Return the (x, y) coordinate for the center point of the cell that contains the specified text.  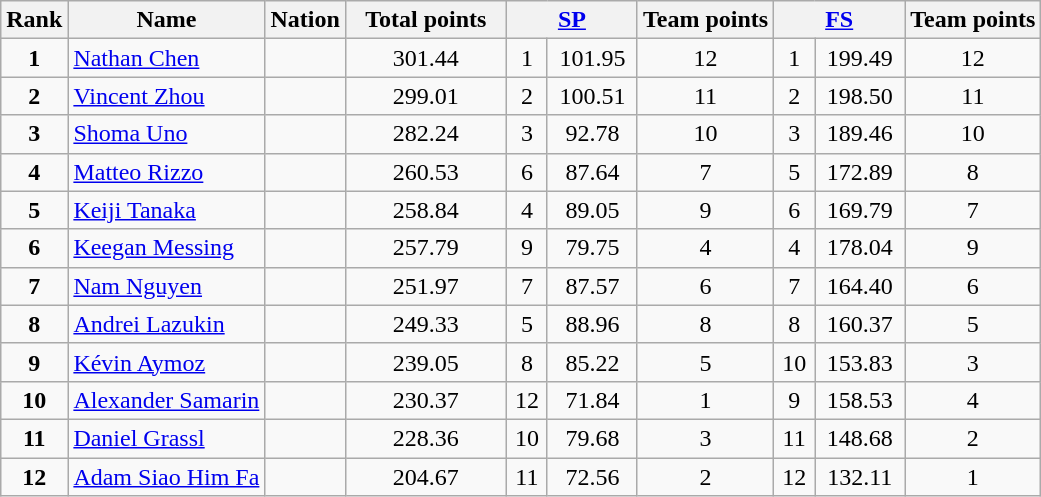
100.51 (592, 96)
228.36 (426, 438)
249.33 (426, 324)
199.49 (860, 58)
Andrei Lazukin (166, 324)
87.57 (592, 286)
Matteo Rizzo (166, 172)
Adam Siao Him Fa (166, 477)
164.40 (860, 286)
Vincent Zhou (166, 96)
301.44 (426, 58)
198.50 (860, 96)
239.05 (426, 362)
132.11 (860, 477)
Nation (305, 20)
230.37 (426, 400)
72.56 (592, 477)
Name (166, 20)
92.78 (592, 134)
178.04 (860, 248)
Total points (426, 20)
Shoma Uno (166, 134)
204.67 (426, 477)
Alexander Samarin (166, 400)
Rank (34, 20)
71.84 (592, 400)
258.84 (426, 210)
SP (572, 20)
79.75 (592, 248)
251.97 (426, 286)
153.83 (860, 362)
87.64 (592, 172)
Nam Nguyen (166, 286)
101.95 (592, 58)
169.79 (860, 210)
Kévin Aymoz (166, 362)
160.37 (860, 324)
Nathan Chen (166, 58)
282.24 (426, 134)
FS (840, 20)
89.05 (592, 210)
Daniel Grassl (166, 438)
Keiji Tanaka (166, 210)
85.22 (592, 362)
79.68 (592, 438)
158.53 (860, 400)
148.68 (860, 438)
257.79 (426, 248)
260.53 (426, 172)
172.89 (860, 172)
299.01 (426, 96)
88.96 (592, 324)
Keegan Messing (166, 248)
189.46 (860, 134)
